Locate the cell with the specified text and output its (X, Y) center coordinate. 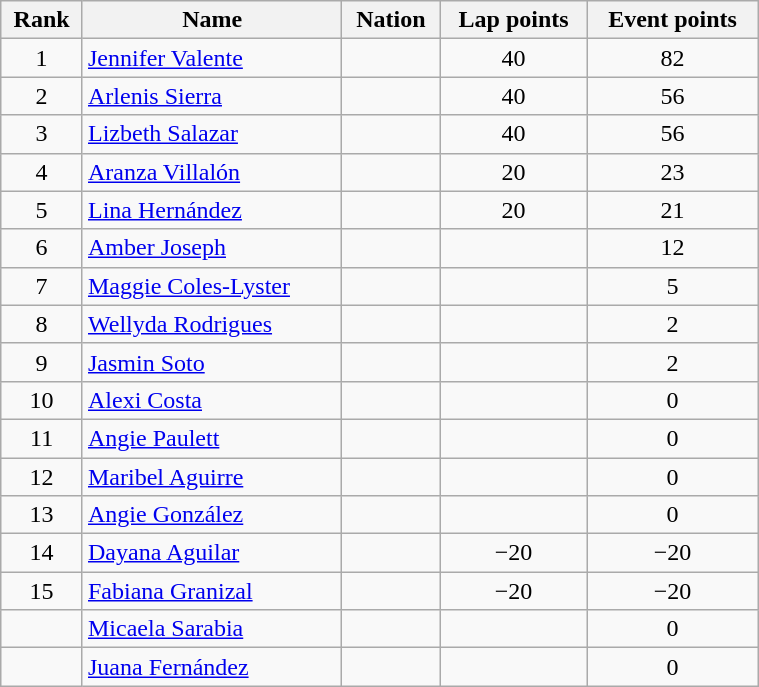
8 (42, 324)
21 (672, 210)
Arlenis Sierra (212, 96)
Amber Joseph (212, 248)
Lap points (514, 20)
Dayana Aguilar (212, 553)
Name (212, 20)
10 (42, 400)
3 (42, 134)
Juana Fernández (212, 667)
6 (42, 248)
Lina Hernández (212, 210)
Nation (391, 20)
Alexi Costa (212, 400)
Jasmin Soto (212, 362)
14 (42, 553)
Angie Paulett (212, 438)
9 (42, 362)
Fabiana Granizal (212, 591)
Maggie Coles-Lyster (212, 286)
Maribel Aguirre (212, 477)
23 (672, 172)
Event points (672, 20)
7 (42, 286)
82 (672, 58)
Jennifer Valente (212, 58)
Rank (42, 20)
Wellyda Rodrigues (212, 324)
Aranza Villalón (212, 172)
Lizbeth Salazar (212, 134)
Micaela Sarabia (212, 629)
1 (42, 58)
13 (42, 515)
4 (42, 172)
11 (42, 438)
15 (42, 591)
Angie González (212, 515)
